Capture the cell that displays the provided text and extract its [x, y] central coordinate. 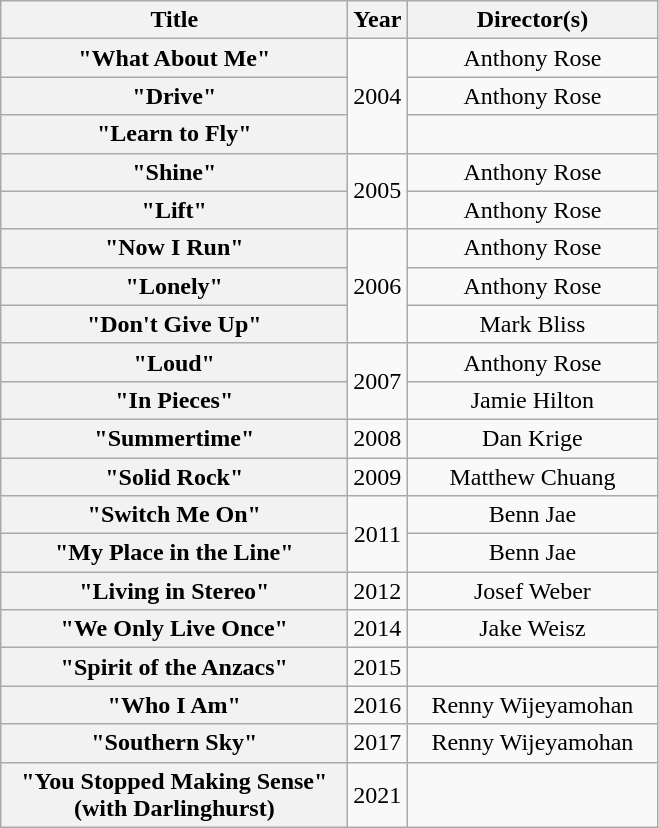
2007 [378, 381]
"Don't Give Up" [174, 324]
Title [174, 20]
"Lonely" [174, 286]
2012 [378, 591]
Jake Weisz [532, 629]
"Lift" [174, 210]
2011 [378, 534]
"Now I Run" [174, 248]
"You Stopped Making Sense" (with Darlinghurst) [174, 794]
2014 [378, 629]
"We Only Live Once" [174, 629]
"Shine" [174, 172]
2004 [378, 96]
2006 [378, 286]
"Loud" [174, 362]
2015 [378, 667]
2009 [378, 477]
"Spirit of the Anzacs" [174, 667]
"My Place in the Line" [174, 553]
"What About Me" [174, 58]
2016 [378, 705]
"Summertime" [174, 438]
"Southern Sky" [174, 743]
Mark Bliss [532, 324]
"Switch Me On" [174, 515]
"Solid Rock" [174, 477]
Director(s) [532, 20]
"Drive" [174, 96]
"Learn to Fly" [174, 134]
2021 [378, 794]
2008 [378, 438]
2005 [378, 191]
Dan Krige [532, 438]
"In Pieces" [174, 400]
Matthew Chuang [532, 477]
Jamie Hilton [532, 400]
Year [378, 20]
"Who I Am" [174, 705]
2017 [378, 743]
"Living in Stereo" [174, 591]
Josef Weber [532, 591]
